Provide the [X, Y] coordinate of the cell's center where the given text is located.  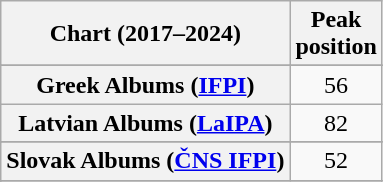
Peak position [336, 34]
52 [336, 161]
Chart (2017–2024) [146, 34]
56 [336, 85]
Greek Albums (IFPI) [146, 85]
82 [336, 123]
Latvian Albums (LaIPA) [146, 123]
Slovak Albums (ČNS IFPI) [146, 161]
